Return [x, y] of the center of cell containing provided text 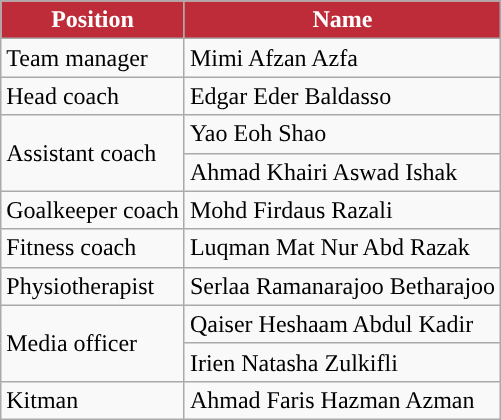
Irien Natasha Zulkifli [342, 362]
Name [342, 20]
Edgar Eder Baldasso [342, 96]
Ahmad Faris Hazman Azman [342, 400]
Mohd Firdaus Razali [342, 210]
Head coach [93, 96]
Fitness coach [93, 248]
Media officer [93, 343]
Luqman Mat Nur Abd Razak [342, 248]
Assistant coach [93, 153]
Yao Eoh Shao [342, 134]
Ahmad Khairi Aswad Ishak [342, 172]
Mimi Afzan Azfa [342, 58]
Physiotherapist [93, 286]
Qaiser Heshaam Abdul Kadir [342, 324]
Serlaa Ramanarajoo Betharajoo [342, 286]
Team manager [93, 58]
Position [93, 20]
Kitman [93, 400]
Goalkeeper coach [93, 210]
